Extract the (x, y) coordinate from the center of the cell holding the provided text.  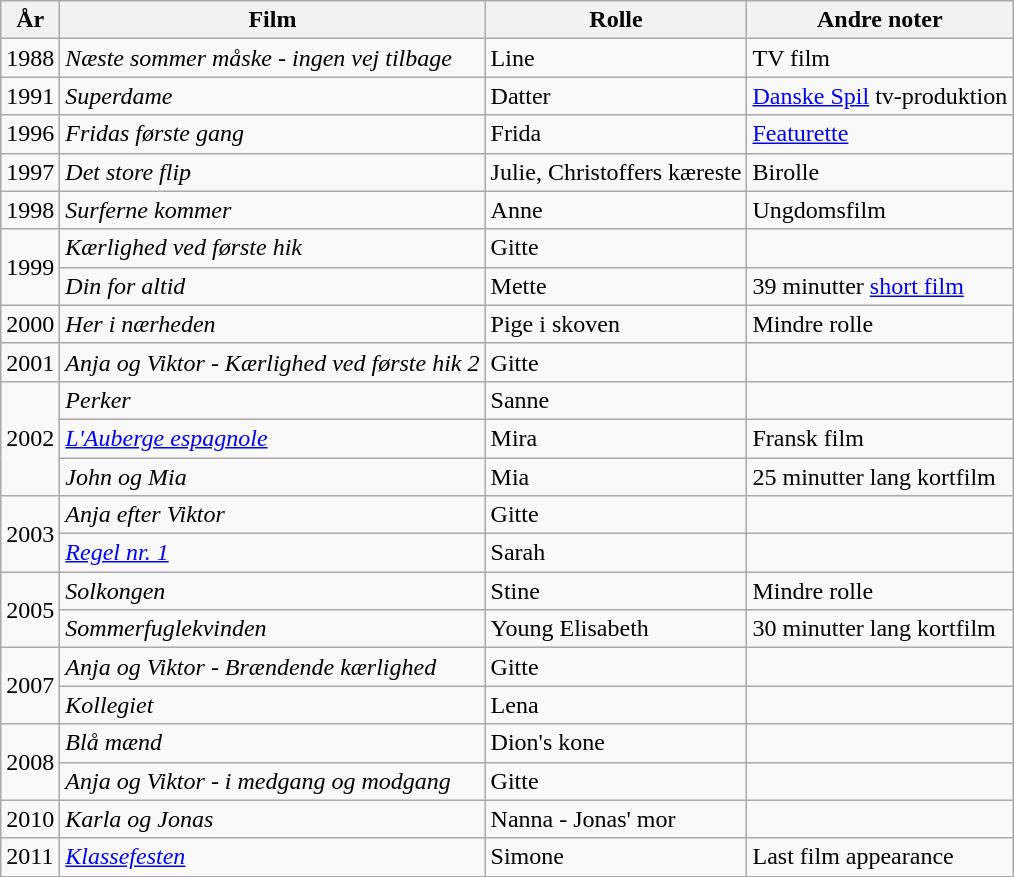
1988 (30, 58)
Nanna - Jonas' mor (616, 819)
Fransk film (880, 438)
Pige i skoven (616, 324)
Last film appearance (880, 857)
Sanne (616, 400)
Danske Spil tv-produktion (880, 96)
2007 (30, 686)
Blå mænd (272, 743)
John og Mia (272, 477)
Line (616, 58)
Lena (616, 705)
2003 (30, 534)
Din for altid (272, 286)
2011 (30, 857)
Kærlighed ved første hik (272, 248)
Anja efter Viktor (272, 515)
1999 (30, 267)
2000 (30, 324)
Klassefesten (272, 857)
1996 (30, 134)
Film (272, 20)
Anja og Viktor - i medgang og modgang (272, 781)
2008 (30, 762)
Ungdomsfilm (880, 210)
Fridas første gang (272, 134)
Dion's kone (616, 743)
Superdame (272, 96)
Simone (616, 857)
Kollegiet (272, 705)
TV film (880, 58)
Anja og Viktor - Kærlighed ved første hik 2 (272, 362)
Rolle (616, 20)
Surferne kommer (272, 210)
Sarah (616, 553)
Featurette (880, 134)
Stine (616, 591)
L'Auberge espagnole (272, 438)
Anja og Viktor - Brændende kærlighed (272, 667)
Karla og Jonas (272, 819)
Datter (616, 96)
2002 (30, 438)
2005 (30, 610)
Julie, Christoffers kæreste (616, 172)
25 minutter lang kortfilm (880, 477)
Mia (616, 477)
Det store flip (272, 172)
2001 (30, 362)
Birolle (880, 172)
Andre noter (880, 20)
Mira (616, 438)
Anne (616, 210)
Perker (272, 400)
39 minutter short film (880, 286)
30 minutter lang kortfilm (880, 629)
Her i nærheden (272, 324)
Solkongen (272, 591)
Næste sommer måske - ingen vej tilbage (272, 58)
2010 (30, 819)
Frida (616, 134)
1991 (30, 96)
Sommerfuglekvinden (272, 629)
Young Elisabeth (616, 629)
1997 (30, 172)
Mette (616, 286)
År (30, 20)
Regel nr. 1 (272, 553)
1998 (30, 210)
